Extract the (X, Y) coordinate from the center of the cell holding the provided text.  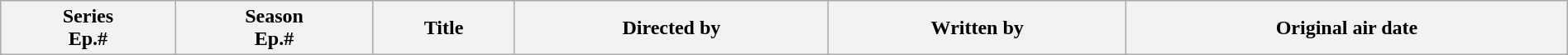
Written by (978, 28)
SeriesEp.# (88, 28)
Original air date (1347, 28)
Title (443, 28)
SeasonEp.# (275, 28)
Directed by (672, 28)
